Output the [X, Y] coordinate of the center of the cell containing the given text.  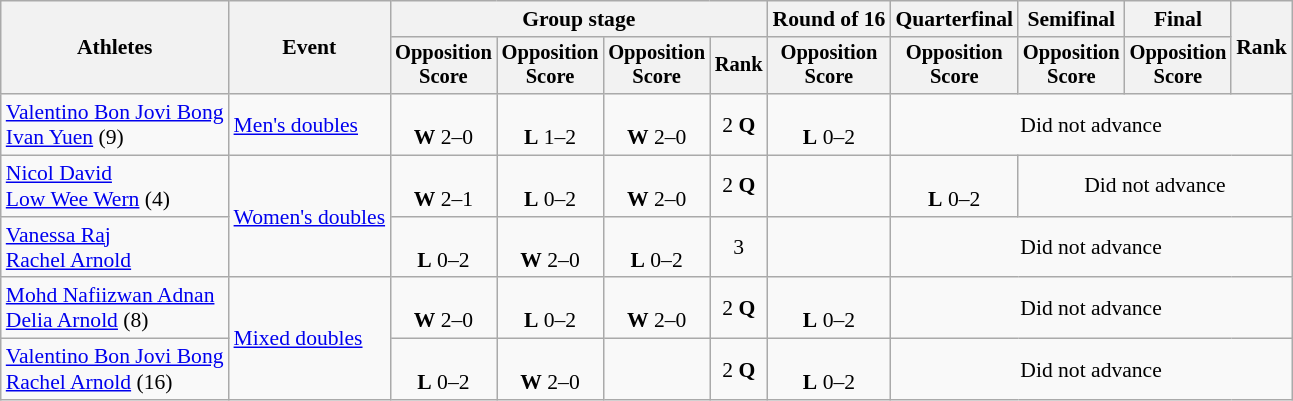
Vanessa RajRachel Arnold [115, 248]
Event [310, 48]
Round of 16 [828, 19]
Mixed doubles [310, 339]
Final [1178, 19]
3 [739, 248]
Athletes [115, 48]
Men's doubles [310, 124]
L 1–2 [550, 124]
Nicol DavidLow Wee Wern (4) [115, 186]
Quarterfinal [954, 19]
Group stage [578, 19]
Semifinal [1072, 19]
W 2–1 [444, 186]
Women's doubles [310, 217]
Mohd Nafiizwan AdnanDelia Arnold (8) [115, 308]
Valentino Bon Jovi BongRachel Arnold (16) [115, 370]
Valentino Bon Jovi BongIvan Yuen (9) [115, 124]
